Extract the [X, Y] coordinate from the center of the cell holding the provided text.  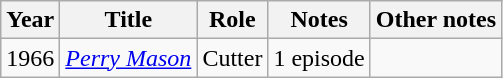
Notes [319, 20]
Title [128, 20]
1 episode [319, 58]
Other notes [436, 20]
Year [30, 20]
1966 [30, 58]
Perry Mason [128, 58]
Cutter [232, 58]
Role [232, 20]
